Search for the cell housing the specified text and yield its [X, Y] center coordinate. 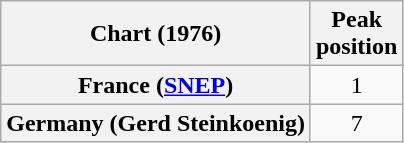
Peakposition [356, 34]
Germany (Gerd Steinkoenig) [156, 123]
France (SNEP) [156, 85]
Chart (1976) [156, 34]
1 [356, 85]
7 [356, 123]
